Detect which cell encompasses the target text, then output its (X, Y) center coordinate. 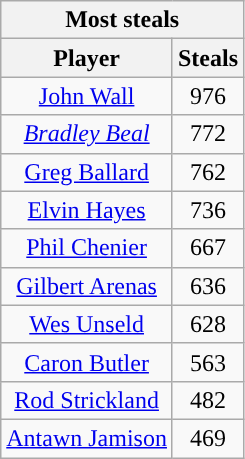
976 (208, 96)
Gilbert Arenas (87, 286)
Wes Unseld (87, 324)
636 (208, 286)
Player (87, 58)
Bradley Beal (87, 134)
772 (208, 134)
736 (208, 210)
Antawn Jamison (87, 438)
482 (208, 400)
469 (208, 438)
667 (208, 248)
Phil Chenier (87, 248)
Steals (208, 58)
Elvin Hayes (87, 210)
John Wall (87, 96)
Most steals (122, 20)
563 (208, 362)
628 (208, 324)
Rod Strickland (87, 400)
762 (208, 172)
Greg Ballard (87, 172)
Caron Butler (87, 362)
